Search for the cell housing the specified text and yield its (x, y) center coordinate. 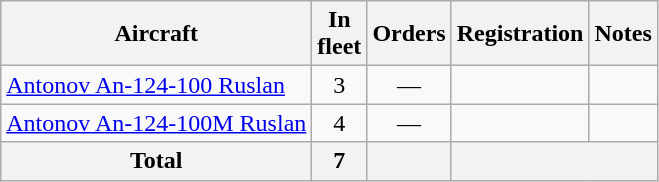
Total (156, 161)
3 (340, 85)
Notes (623, 34)
Infleet (340, 34)
Antonov An-124-100M Ruslan (156, 123)
Antonov An-124-100 Ruslan (156, 85)
Registration (520, 34)
Aircraft (156, 34)
7 (340, 161)
4 (340, 123)
Orders (409, 34)
